Provide the [x, y] coordinate of the cell's center where the given text is located.  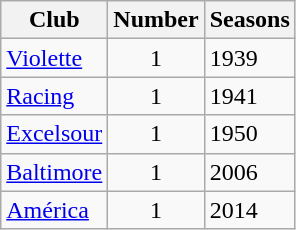
Violette [54, 58]
América [54, 210]
Excelsour [54, 134]
2014 [250, 210]
Number [156, 20]
1941 [250, 96]
Baltimore [54, 172]
Club [54, 20]
1939 [250, 58]
2006 [250, 172]
Seasons [250, 20]
1950 [250, 134]
Racing [54, 96]
